Provide the [X, Y] coordinate of the cell's center where the given text is located.  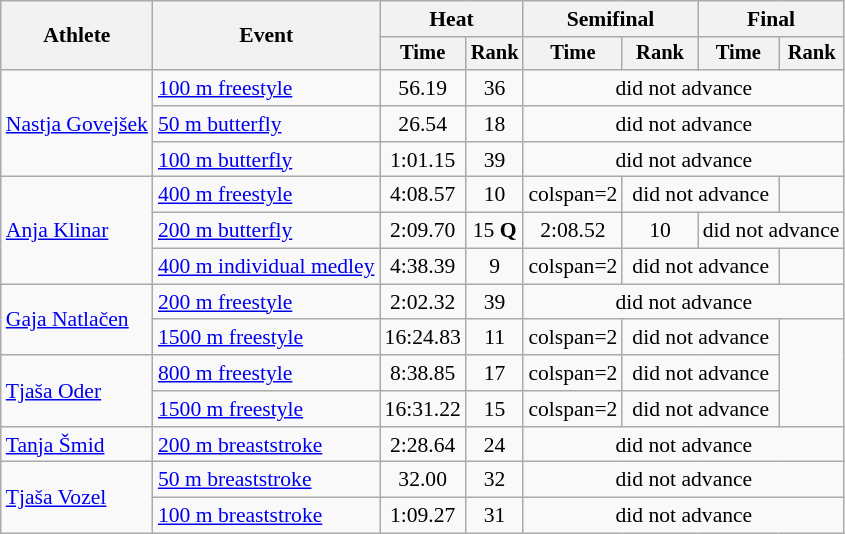
32.00 [423, 480]
4:38.39 [423, 267]
56.19 [423, 88]
Event [266, 36]
Anja Klinar [77, 230]
32 [495, 480]
15 Q [495, 231]
4:08.57 [423, 195]
Heat [452, 19]
800 m freestyle [266, 373]
50 m breaststroke [266, 480]
15 [495, 409]
17 [495, 373]
8:38.85 [423, 373]
200 m freestyle [266, 302]
200 m breaststroke [266, 445]
18 [495, 124]
200 m butterfly [266, 231]
24 [495, 445]
Gaja Natlačen [77, 320]
100 m butterfly [266, 160]
1:01.15 [423, 160]
Semifinal [610, 19]
Final [772, 19]
16:24.83 [423, 338]
2:08.52 [572, 231]
1:09.27 [423, 516]
9 [495, 267]
31 [495, 516]
Tjaša Vozel [77, 498]
36 [495, 88]
26.54 [423, 124]
2:09.70 [423, 231]
400 m freestyle [266, 195]
100 m freestyle [266, 88]
Tanja Šmid [77, 445]
16:31.22 [423, 409]
2:02.32 [423, 302]
Nastja Govejšek [77, 124]
Athlete [77, 36]
11 [495, 338]
400 m individual medley [266, 267]
100 m breaststroke [266, 516]
Tjaša Oder [77, 390]
50 m butterfly [266, 124]
2:28.64 [423, 445]
